Determine the (X, Y) coordinate at the center of the cell enclosing the given text.  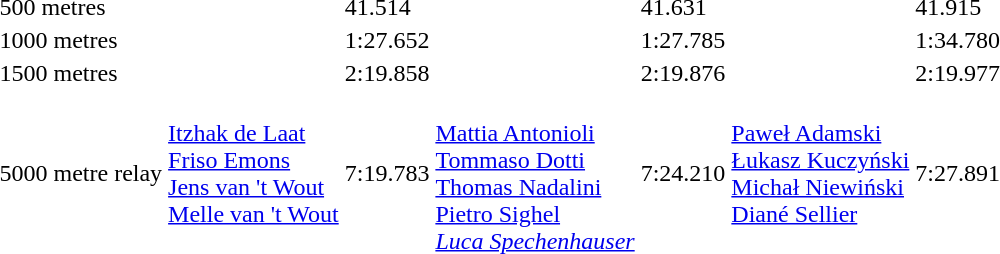
2:19.876 (683, 73)
1:27.652 (387, 40)
2:19.858 (387, 73)
1:27.785 (683, 40)
